From the cell containing the given text, extract its center point as [X, Y] coordinate. 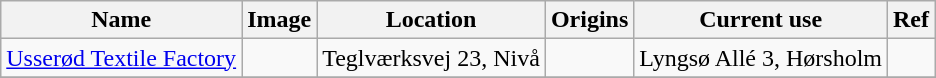
Current use [761, 20]
Location [432, 20]
Ref [912, 20]
Name [122, 20]
Teglværksvej 23, Nivå [432, 58]
Image [280, 20]
Usserød Textile Factory [122, 58]
Origins [589, 20]
Lyngsø Allé 3, Hørsholm [761, 58]
